Detect which cell encompasses the target text, then output its (X, Y) center coordinate. 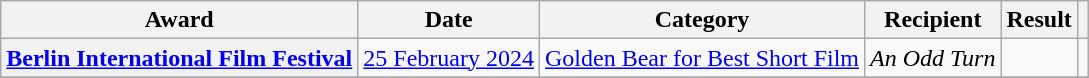
An Odd Turn (933, 58)
Berlin International Film Festival (180, 58)
Award (180, 20)
Recipient (933, 20)
Result (1039, 20)
25 February 2024 (449, 58)
Golden Bear for Best Short Film (702, 58)
Date (449, 20)
Category (702, 20)
